Detect which cell encompasses the target text, then output its [X, Y] center coordinate. 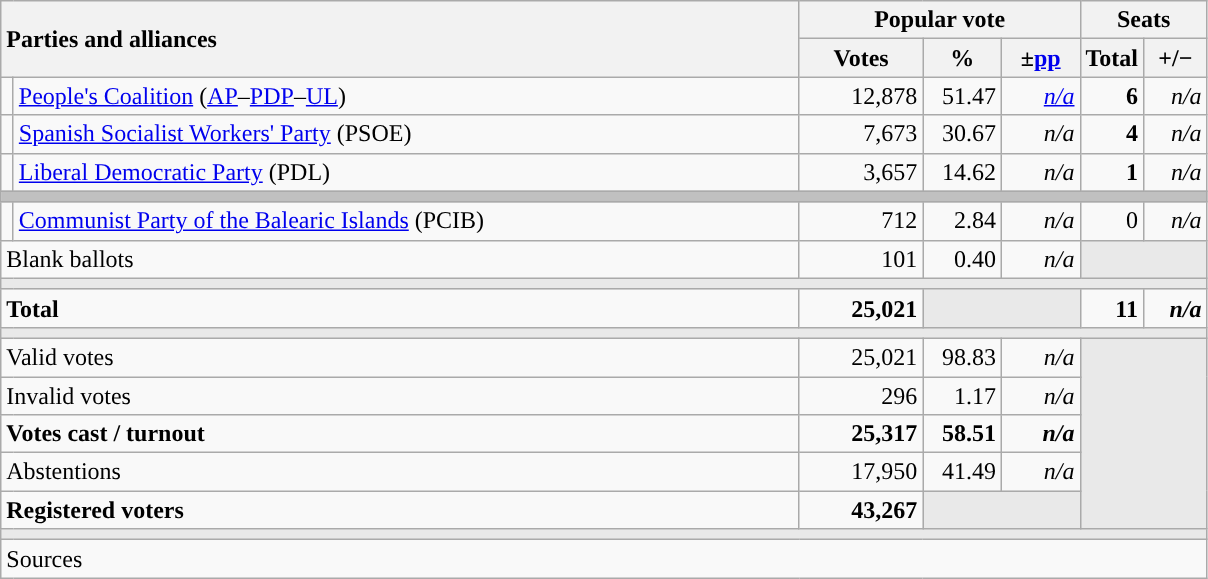
Abstentions [400, 472]
17,950 [861, 472]
People's Coalition (AP–PDP–UL) [406, 96]
30.67 [962, 134]
Seats [1144, 20]
0.40 [962, 259]
12,878 [861, 96]
Liberal Democratic Party (PDL) [406, 172]
Registered voters [400, 510]
98.83 [962, 357]
2.84 [962, 221]
Invalid votes [400, 395]
Spanish Socialist Workers' Party (PSOE) [406, 134]
Sources [604, 559]
11 [1112, 308]
296 [861, 395]
3,657 [861, 172]
Votes [861, 58]
4 [1112, 134]
±pp [1040, 58]
1 [1112, 172]
Popular vote [940, 20]
1.17 [962, 395]
25,317 [861, 434]
51.47 [962, 96]
43,267 [861, 510]
+/− [1176, 58]
712 [861, 221]
% [962, 58]
7,673 [861, 134]
Communist Party of the Balearic Islands (PCIB) [406, 221]
58.51 [962, 434]
Blank ballots [400, 259]
41.49 [962, 472]
Votes cast / turnout [400, 434]
14.62 [962, 172]
Parties and alliances [400, 39]
Valid votes [400, 357]
0 [1112, 221]
6 [1112, 96]
101 [861, 259]
